Return [X, Y] of the center of cell containing provided text 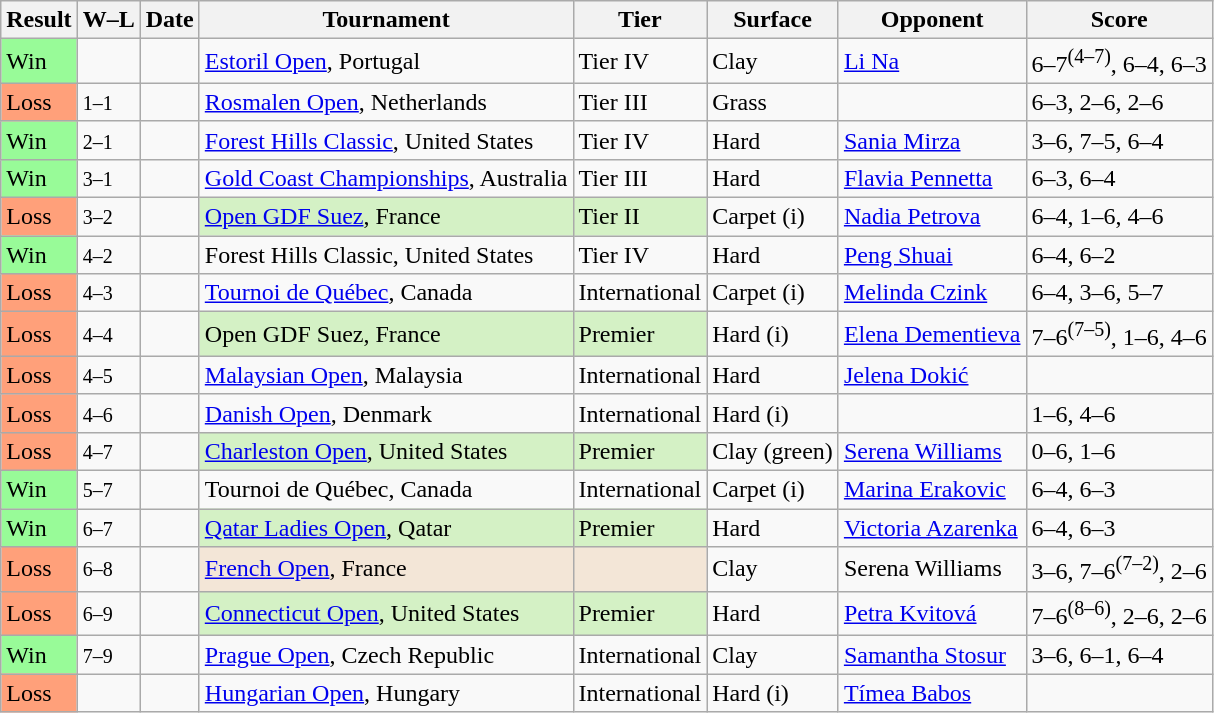
4–2 [108, 255]
7–6(8–6), 2–6, 2–6 [1119, 614]
3–6, 7–6(7–2), 2–6 [1119, 570]
Melinda Czink [932, 293]
1–1 [108, 102]
Malaysian Open, Malaysia [386, 375]
Hungarian Open, Hungary [386, 693]
Tímea Babos [932, 693]
Estoril Open, Portugal [386, 62]
6–8 [108, 570]
4–5 [108, 375]
6–3, 2–6, 2–6 [1119, 102]
W–L [108, 20]
Marina Erakovic [932, 489]
Charleston Open, United States [386, 451]
4–3 [108, 293]
Flavia Pennetta [932, 178]
4–6 [108, 413]
Samantha Stosur [932, 655]
Li Na [932, 62]
Nadia Petrova [932, 217]
4–4 [108, 334]
Sania Mirza [932, 140]
Elena Dementieva [932, 334]
3–6, 7–5, 6–4 [1119, 140]
Result [39, 20]
2–1 [108, 140]
6–3, 6–4 [1119, 178]
Petra Kvitová [932, 614]
3–6, 6–1, 6–4 [1119, 655]
6–4, 3–6, 5–7 [1119, 293]
Surface [773, 20]
Gold Coast Championships, Australia [386, 178]
1–6, 4–6 [1119, 413]
6–4, 1–6, 4–6 [1119, 217]
Victoria Azarenka [932, 528]
7–9 [108, 655]
3–2 [108, 217]
Danish Open, Denmark [386, 413]
Jelena Dokić [932, 375]
Grass [773, 102]
Score [1119, 20]
3–1 [108, 178]
Prague Open, Czech Republic [386, 655]
6–4, 6–2 [1119, 255]
Peng Shuai [932, 255]
4–7 [108, 451]
Qatar Ladies Open, Qatar [386, 528]
7–6(7–5), 1–6, 4–6 [1119, 334]
Tier II [640, 217]
French Open, France [386, 570]
Opponent [932, 20]
Rosmalen Open, Netherlands [386, 102]
6–9 [108, 614]
5–7 [108, 489]
6–7 [108, 528]
Date [170, 20]
Clay (green) [773, 451]
0–6, 1–6 [1119, 451]
Connecticut Open, United States [386, 614]
6–7(4–7), 6–4, 6–3 [1119, 62]
Tier [640, 20]
Tournament [386, 20]
